Return the (x, y) coordinate for the center point of the cell that contains the specified text.  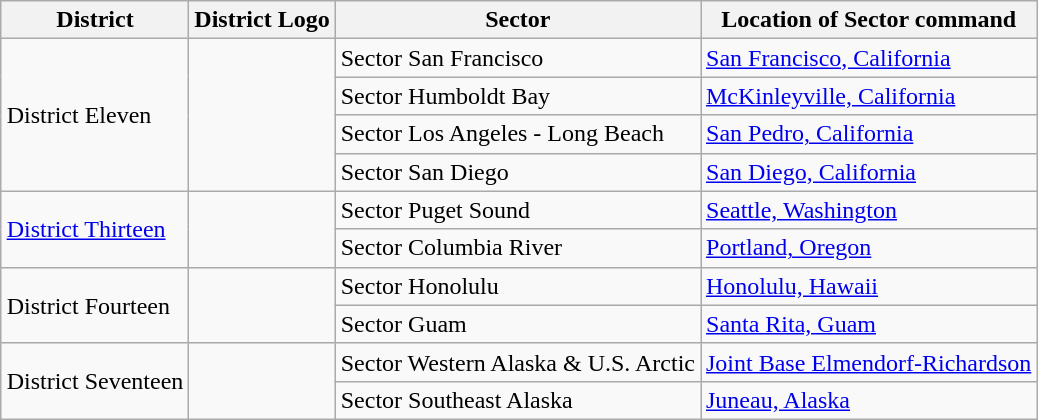
Sector San Francisco (518, 58)
Portland, Oregon (868, 248)
District Eleven (95, 115)
District (95, 20)
District Fourteen (95, 305)
Joint Base Elmendorf-Richardson (868, 362)
Sector San Diego (518, 172)
Sector Humboldt Bay (518, 96)
Sector Western Alaska & U.S. Arctic (518, 362)
McKinleyville, California (868, 96)
Juneau, Alaska (868, 400)
District Logo (262, 20)
Sector Southeast Alaska (518, 400)
San Diego, California (868, 172)
District Seventeen (95, 381)
Location of Sector command (868, 20)
Sector Columbia River (518, 248)
District Thirteen (95, 229)
San Francisco, California (868, 58)
Honolulu, Hawaii (868, 286)
Seattle, Washington (868, 210)
Sector Los Angeles - Long Beach (518, 134)
Sector (518, 20)
Santa Rita, Guam (868, 324)
San Pedro, California (868, 134)
Sector Guam (518, 324)
Sector Puget Sound (518, 210)
Sector Honolulu (518, 286)
